Scan for the cell matching the given text and deliver its (X, Y) coordinate at center. 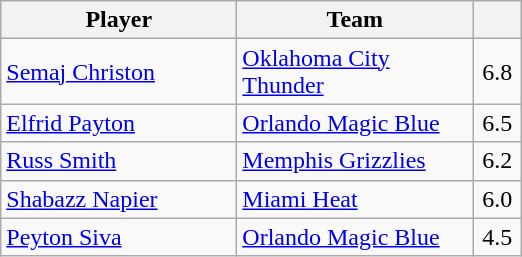
Elfrid Payton (119, 123)
Team (355, 20)
Oklahoma City Thunder (355, 72)
6.5 (498, 123)
4.5 (498, 237)
Memphis Grizzlies (355, 161)
Semaj Christon (119, 72)
6.2 (498, 161)
Miami Heat (355, 199)
6.0 (498, 199)
Player (119, 20)
Russ Smith (119, 161)
Shabazz Napier (119, 199)
Peyton Siva (119, 237)
6.8 (498, 72)
